Locate the cell with the specified text and output its [X, Y] center coordinate. 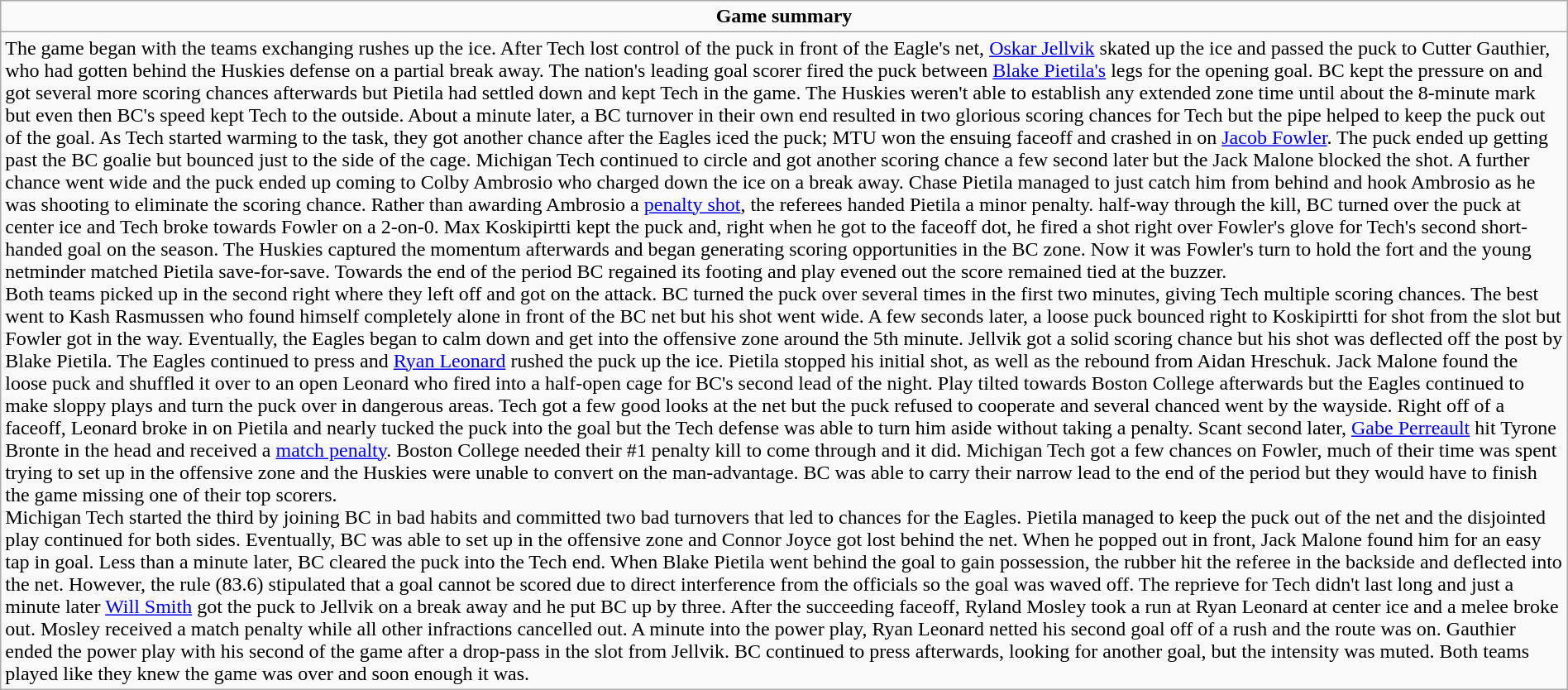
Game summary [784, 17]
